Output the (x, y) coordinate of the center of the cell containing the given text.  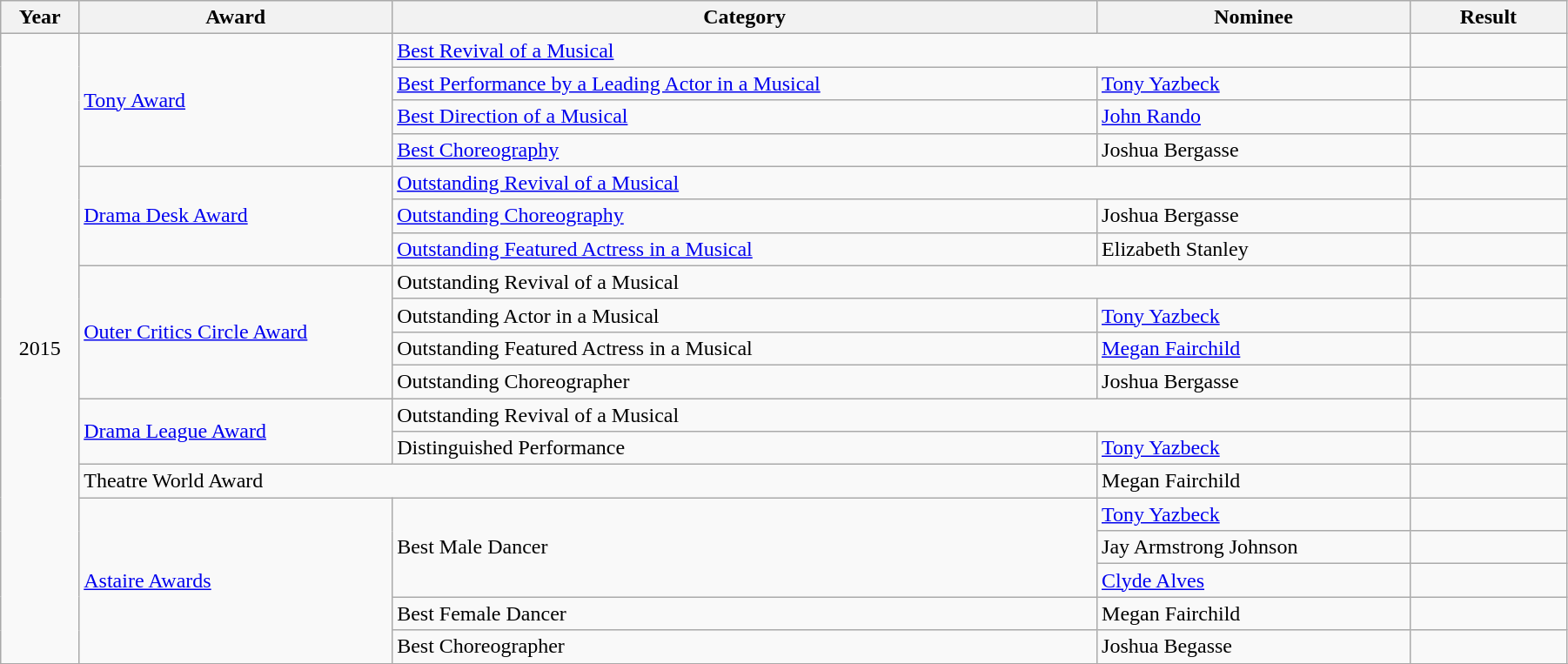
Nominee (1254, 17)
Drama League Award (236, 432)
John Rando (1254, 117)
Best Choreographer (745, 647)
Theatre World Award (588, 481)
2015 (40, 348)
Jay Armstrong Johnson (1254, 547)
Outstanding Choreographer (745, 381)
Best Choreography (745, 150)
Category (745, 17)
Best Male Dancer (745, 547)
Tony Award (236, 100)
Joshua Begasse (1254, 647)
Elizabeth Stanley (1254, 249)
Distinguished Performance (745, 448)
Award (236, 17)
Best Female Dancer (745, 614)
Outer Critics Circle Award (236, 332)
Drama Desk Award (236, 216)
Best Direction of a Musical (745, 117)
Year (40, 17)
Clyde Alves (1254, 580)
Astaire Awards (236, 580)
Best Revival of a Musical (901, 50)
Result (1488, 17)
Best Performance by a Leading Actor in a Musical (745, 84)
Outstanding Choreography (745, 216)
Outstanding Actor in a Musical (745, 315)
